Detect which cell encompasses the target text, then output its [X, Y] center coordinate. 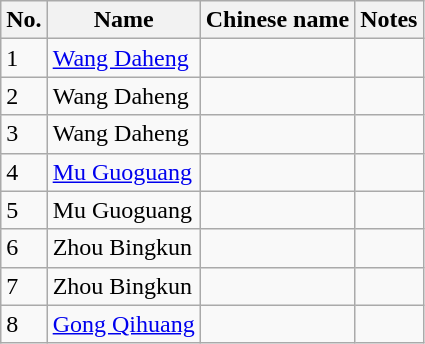
Name [124, 20]
5 [24, 210]
1 [24, 58]
3 [24, 134]
2 [24, 96]
No. [24, 20]
Chinese name [277, 20]
6 [24, 248]
Notes [389, 20]
4 [24, 172]
8 [24, 324]
7 [24, 286]
Gong Qihuang [124, 324]
